Provide the (x, y) coordinate of the cell's center where the given text is located.  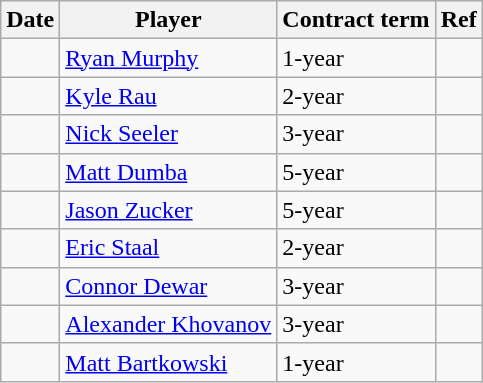
Connor Dewar (168, 286)
Matt Bartkowski (168, 362)
Eric Staal (168, 248)
Jason Zucker (168, 210)
Kyle Rau (168, 96)
Contract term (356, 20)
Ref (458, 20)
Alexander Khovanov (168, 324)
Matt Dumba (168, 172)
Ryan Murphy (168, 58)
Date (30, 20)
Nick Seeler (168, 134)
Player (168, 20)
